Locate the cell with the specified text and output its (x, y) center coordinate. 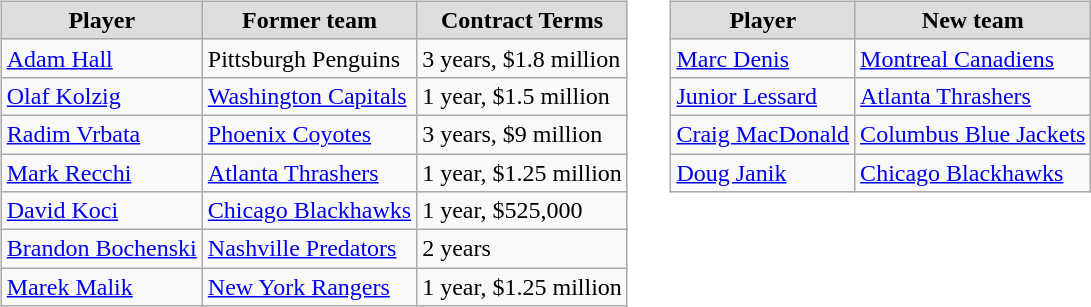
Marc Denis (763, 58)
David Koci (102, 211)
Washington Capitals (309, 96)
Phoenix Coyotes (309, 134)
Doug Janik (763, 173)
1 year, $525,000 (522, 211)
Craig MacDonald (763, 134)
Pittsburgh Penguins (309, 58)
Former team (309, 20)
3 years, $9 million (522, 134)
New York Rangers (309, 287)
Marek Malik (102, 287)
New team (973, 20)
Olaf Kolzig (102, 96)
Brandon Bochenski (102, 249)
Columbus Blue Jackets (973, 134)
Contract Terms (522, 20)
Adam Hall (102, 58)
Montreal Canadiens (973, 58)
Radim Vrbata (102, 134)
2 years (522, 249)
Junior Lessard (763, 96)
1 year, $1.5 million (522, 96)
Nashville Predators (309, 249)
Mark Recchi (102, 173)
3 years, $1.8 million (522, 58)
